Locate the cell with the specified text and output its [x, y] center coordinate. 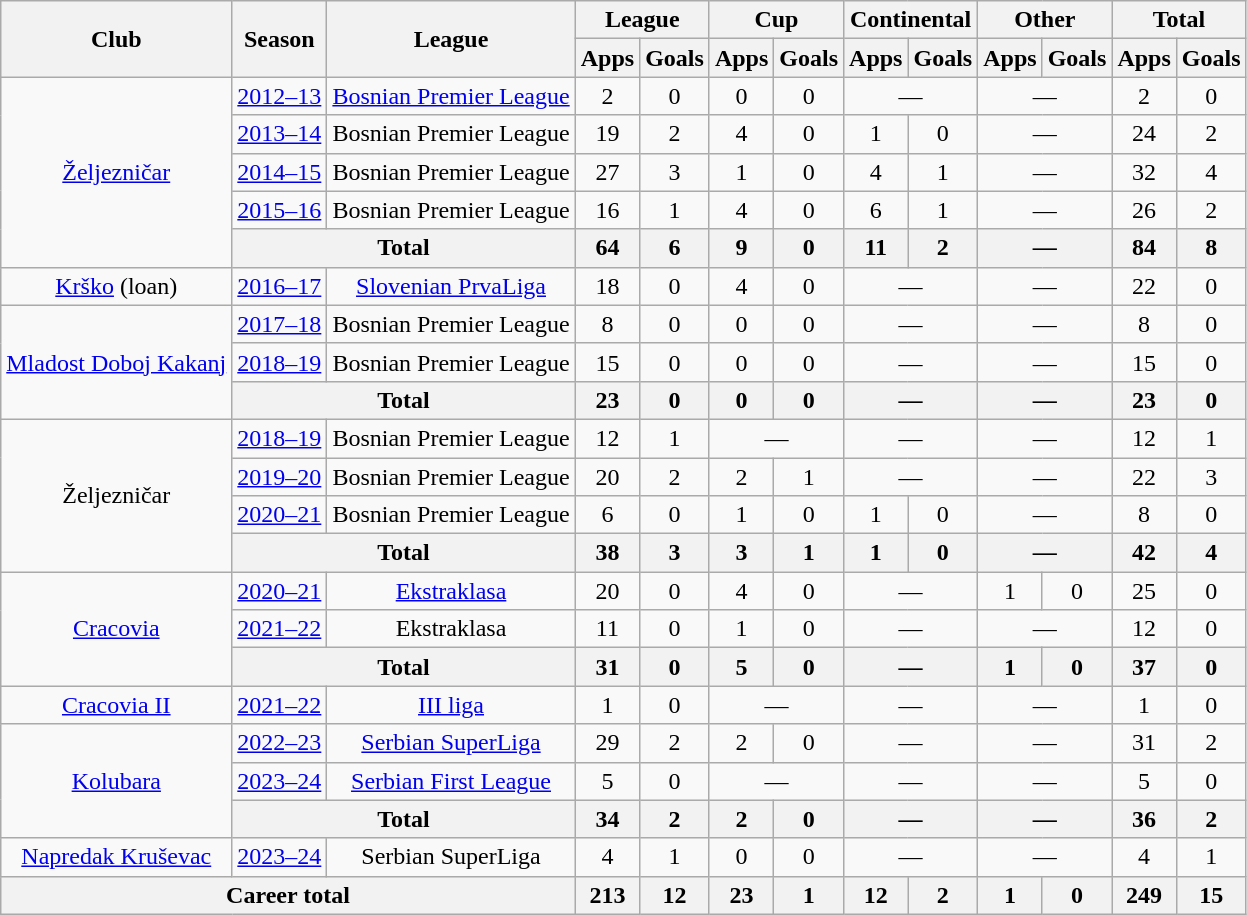
Mladost Doboj Kakanj [116, 362]
Cracovia II [116, 705]
213 [607, 895]
32 [1144, 172]
Krško (loan) [116, 286]
25 [1144, 591]
16 [607, 210]
Napredak Kruševac [116, 857]
2015–16 [280, 210]
2016–17 [280, 286]
Cup [776, 20]
24 [1144, 134]
64 [607, 248]
Other [1045, 20]
2022–23 [280, 743]
36 [1144, 819]
2012–13 [280, 96]
Slovenian PrvaLiga [451, 286]
84 [1144, 248]
2013–14 [280, 134]
42 [1144, 553]
249 [1144, 895]
34 [607, 819]
Continental [911, 20]
9 [741, 248]
III liga [451, 705]
Kolubara [116, 781]
2017–18 [280, 324]
Serbian First League [451, 781]
19 [607, 134]
2014–15 [280, 172]
Club [116, 39]
2019–20 [280, 477]
37 [1144, 667]
Cracovia [116, 629]
29 [607, 743]
27 [607, 172]
26 [1144, 210]
Season [280, 39]
18 [607, 286]
38 [607, 553]
Career total [288, 895]
